Scan for the cell matching the given text and deliver its (x, y) coordinate at center. 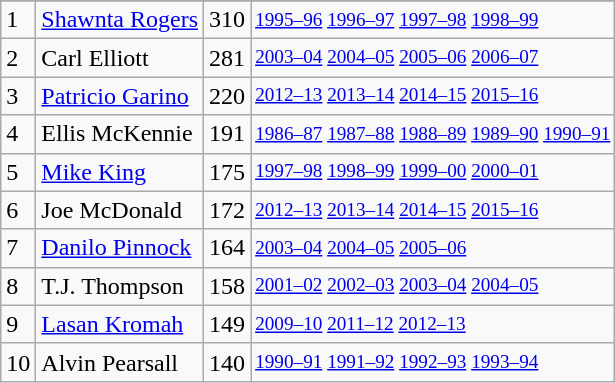
172 (228, 210)
4 (18, 134)
6 (18, 210)
5 (18, 172)
191 (228, 134)
1997–98 1998–99 1999–00 2000–01 (433, 172)
Alvin Pearsall (120, 362)
Carl Elliott (120, 58)
Ellis McKennie (120, 134)
9 (18, 324)
Patricio Garino (120, 96)
220 (228, 96)
175 (228, 172)
158 (228, 286)
8 (18, 286)
281 (228, 58)
310 (228, 20)
2009–10 2011–12 2012–13 (433, 324)
10 (18, 362)
Mike King (120, 172)
Lasan Kromah (120, 324)
Danilo Pinnock (120, 248)
2 (18, 58)
149 (228, 324)
1 (18, 20)
164 (228, 248)
3 (18, 96)
2003–04 2004–05 2005–06 (433, 248)
1995–96 1996–97 1997–98 1998–99 (433, 20)
2001–02 2002–03 2003–04 2004–05 (433, 286)
2003–04 2004–05 2005–06 2006–07 (433, 58)
7 (18, 248)
1986–87 1987–88 1988–89 1989–90 1990–91 (433, 134)
T.J. Thompson (120, 286)
Shawnta Rogers (120, 20)
140 (228, 362)
Joe McDonald (120, 210)
1990–91 1991–92 1992–93 1993–94 (433, 362)
